Pinpoint the cell where the given text exists, returning its [x, y] midpoint coordinate. 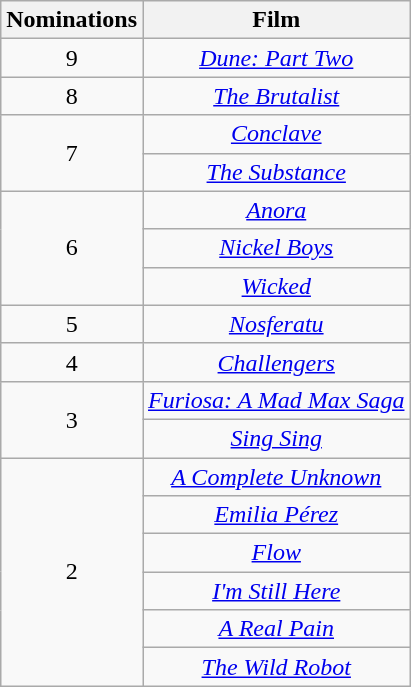
7 [72, 153]
Sing Sing [276, 438]
The Wild Robot [276, 667]
2 [72, 572]
A Real Pain [276, 629]
Emilia Pérez [276, 515]
5 [72, 324]
Anora [276, 210]
Wicked [276, 286]
I'm Still Here [276, 591]
Dune: Part Two [276, 58]
The Brutalist [276, 96]
A Complete Unknown [276, 477]
Challengers [276, 362]
9 [72, 58]
3 [72, 419]
Conclave [276, 134]
Flow [276, 553]
6 [72, 248]
8 [72, 96]
Film [276, 20]
Nominations [72, 20]
Nosferatu [276, 324]
4 [72, 362]
Furiosa: A Mad Max Saga [276, 400]
The Substance [276, 172]
Nickel Boys [276, 248]
